Output the (X, Y) coordinate of the center of the cell containing the given text.  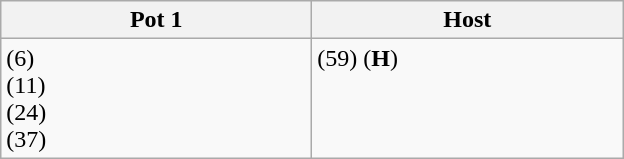
(6) (11) (24) (37) (156, 98)
(59) (H) (468, 98)
Pot 1 (156, 20)
Host (468, 20)
